Return the (x, y) coordinate for the center point of the cell that contains the specified text.  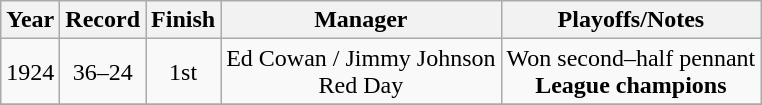
1924 (30, 72)
Ed Cowan / Jimmy JohnsonRed Day (361, 72)
Record (103, 20)
Finish (184, 20)
1st (184, 72)
Manager (361, 20)
Year (30, 20)
Won second–half pennantLeague champions (631, 72)
Playoffs/Notes (631, 20)
36–24 (103, 72)
